Locate the cell with the specified text and output its [x, y] center coordinate. 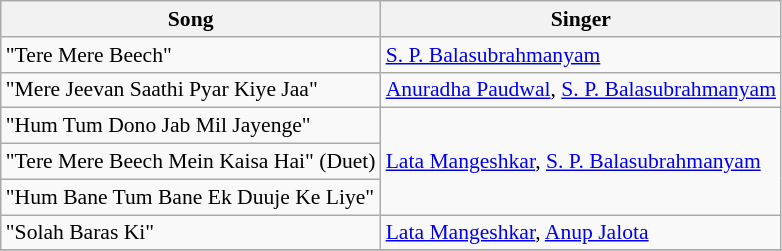
"Mere Jeevan Saathi Pyar Kiye Jaa" [191, 90]
Lata Mangeshkar, Anup Jalota [581, 233]
"Solah Baras Ki" [191, 233]
"Tere Mere Beech" [191, 55]
Singer [581, 19]
S. P. Balasubrahmanyam [581, 55]
"Tere Mere Beech Mein Kaisa Hai" (Duet) [191, 162]
Lata Mangeshkar, S. P. Balasubrahmanyam [581, 162]
"Hum Bane Tum Bane Ek Duuje Ke Liye" [191, 197]
"Hum Tum Dono Jab Mil Jayenge" [191, 126]
Anuradha Paudwal, S. P. Balasubrahmanyam [581, 90]
Song [191, 19]
